Pinpoint the cell where the given text exists, returning its [x, y] midpoint coordinate. 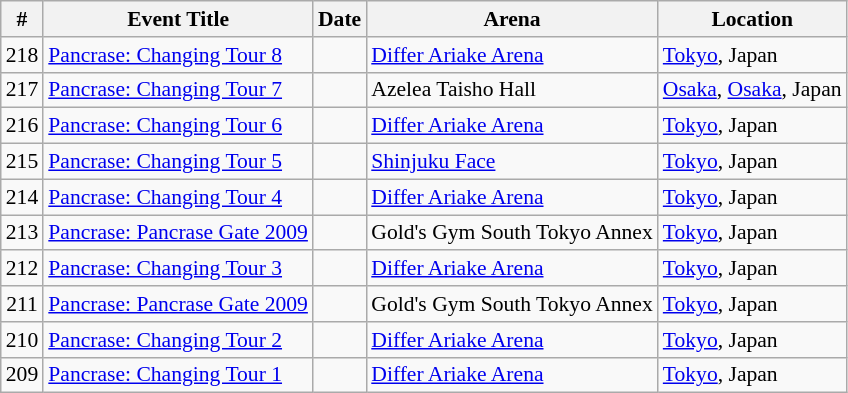
Shinjuku Face [512, 162]
Pancrase: Changing Tour 3 [178, 269]
Azelea Taisho Hall [512, 90]
216 [22, 126]
217 [22, 90]
210 [22, 340]
213 [22, 233]
Pancrase: Changing Tour 7 [178, 90]
Pancrase: Changing Tour 2 [178, 340]
Event Title [178, 19]
Location [752, 19]
Pancrase: Changing Tour 4 [178, 197]
215 [22, 162]
214 [22, 197]
218 [22, 55]
Pancrase: Changing Tour 8 [178, 55]
212 [22, 269]
# [22, 19]
Osaka, Osaka, Japan [752, 90]
Pancrase: Changing Tour 6 [178, 126]
211 [22, 304]
Arena [512, 19]
Pancrase: Changing Tour 1 [178, 375]
Pancrase: Changing Tour 5 [178, 162]
209 [22, 375]
Date [340, 19]
